Return the [x, y] coordinate for the center point of the cell that contains the specified text.  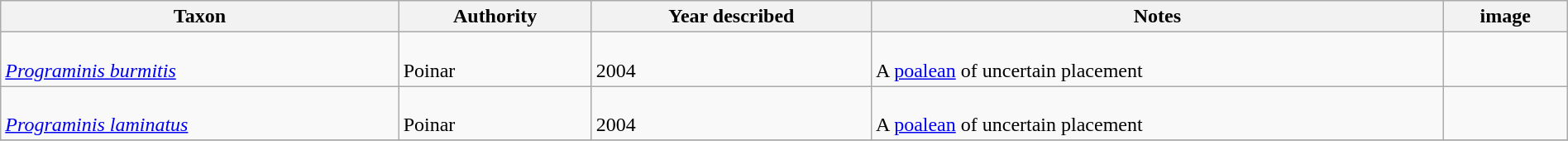
image [1505, 17]
Authority [495, 17]
Taxon [200, 17]
Programinis burmitis [200, 60]
Programinis laminatus [200, 113]
Year described [731, 17]
Notes [1158, 17]
